Search for the cell housing the specified text and yield its (X, Y) center coordinate. 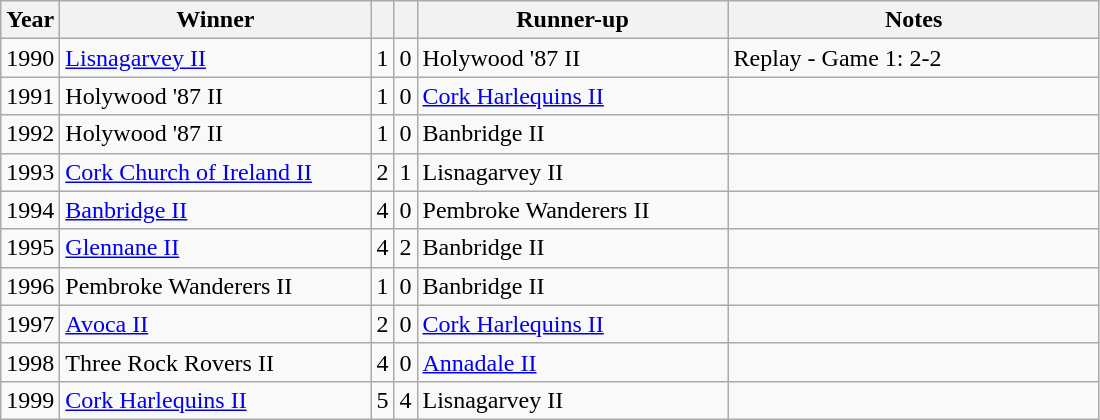
Annadale II (572, 362)
5 (382, 400)
1995 (30, 248)
1993 (30, 172)
Three Rock Rovers II (216, 362)
1994 (30, 210)
Cork Church of Ireland II (216, 172)
Avoca II (216, 324)
1990 (30, 58)
1991 (30, 96)
Year (30, 20)
Runner-up (572, 20)
1998 (30, 362)
1992 (30, 134)
Glennane II (216, 248)
Replay - Game 1: 2-2 (914, 58)
1999 (30, 400)
Winner (216, 20)
Notes (914, 20)
1997 (30, 324)
1996 (30, 286)
